Pinpoint the cell where the given text exists, returning its [x, y] midpoint coordinate. 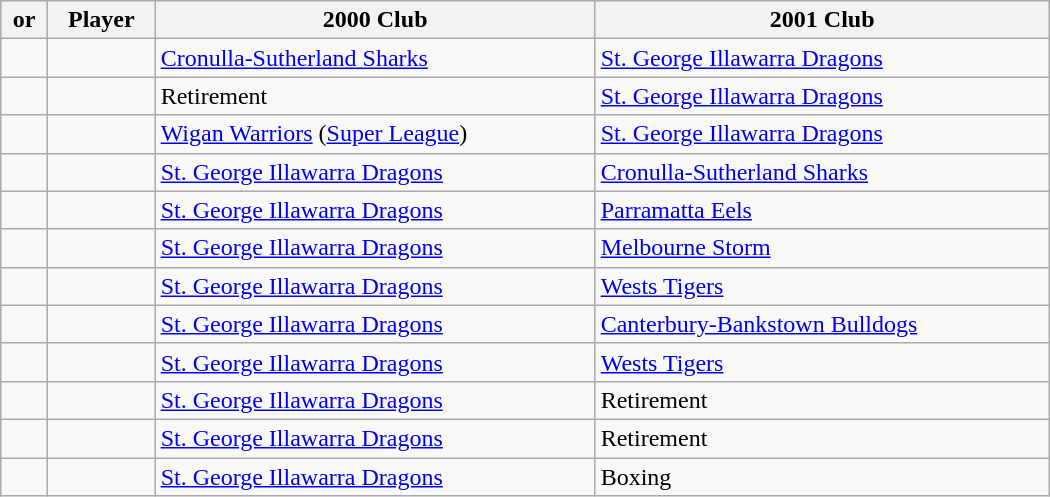
Melbourne Storm [822, 248]
Boxing [822, 477]
2000 Club [375, 20]
or [24, 20]
2001 Club [822, 20]
Canterbury-Bankstown Bulldogs [822, 324]
Wigan Warriors (Super League) [375, 134]
Player [101, 20]
Parramatta Eels [822, 210]
